Output the [x, y] coordinate of the center of the cell containing the given text.  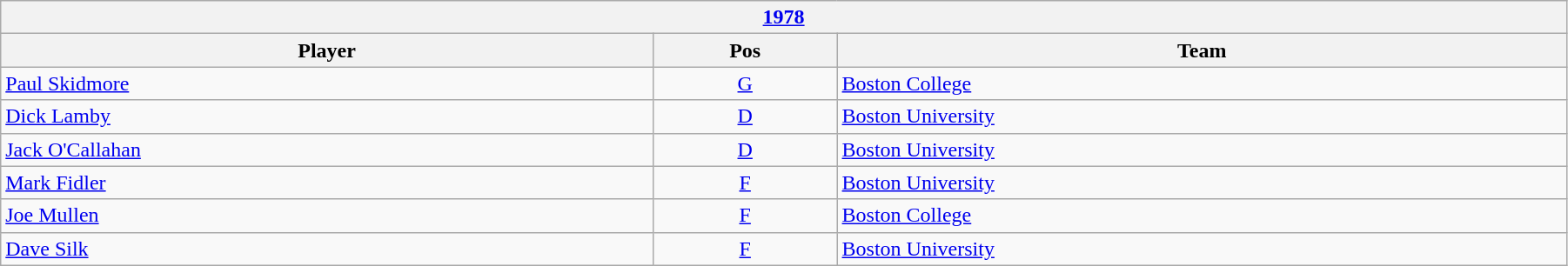
Player [327, 50]
Team [1202, 50]
Mark Fidler [327, 183]
Dave Silk [327, 249]
Dick Lamby [327, 116]
1978 [784, 17]
G [745, 83]
Joe Mullen [327, 216]
Jack O'Callahan [327, 150]
Pos [745, 50]
Paul Skidmore [327, 83]
